Find where the given text appears and provide that cell's center as [X, Y] coordinate. 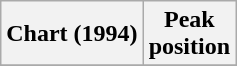
Chart (1994) [72, 34]
Peakposition [189, 34]
